For the text-containing cell, return its midpoint in [X, Y] coordinate format. 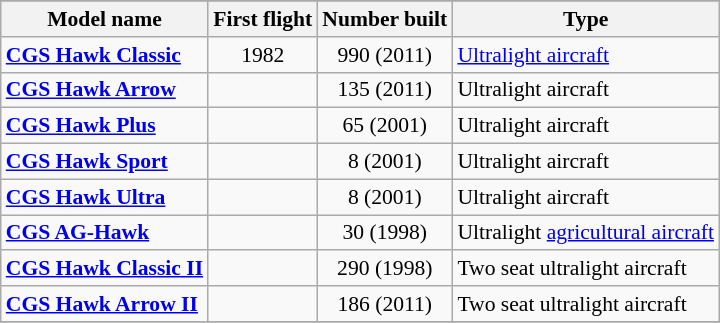
65 (2001) [384, 126]
Type [586, 19]
1982 [262, 55]
CGS AG-Hawk [104, 233]
CGS Hawk Classic II [104, 269]
Number built [384, 19]
Ultralight agricultural aircraft [586, 233]
CGS Hawk Sport [104, 162]
186 (2011) [384, 304]
CGS Hawk Plus [104, 126]
135 (2011) [384, 90]
Model name [104, 19]
30 (1998) [384, 233]
CGS Hawk Arrow II [104, 304]
First flight [262, 19]
990 (2011) [384, 55]
290 (1998) [384, 269]
CGS Hawk Ultra [104, 197]
CGS Hawk Arrow [104, 90]
CGS Hawk Classic [104, 55]
